Scan for the cell matching the given text and deliver its (x, y) coordinate at center. 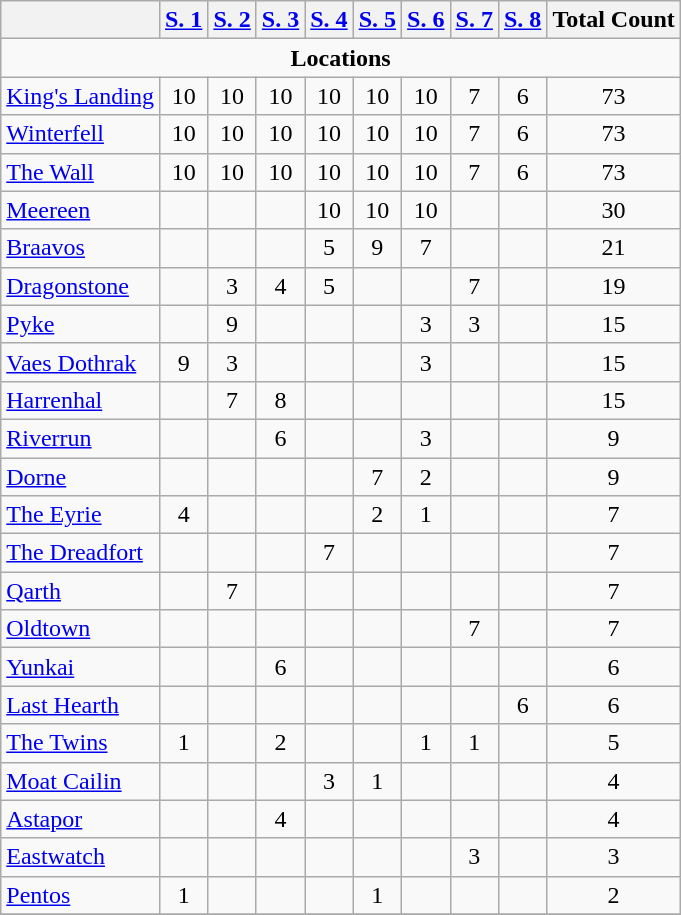
Qarth (80, 591)
The Dreadfort (80, 553)
The Twins (80, 743)
Harrenhal (80, 400)
Moat Cailin (80, 781)
S. 1 (183, 20)
The Wall (80, 172)
S. 7 (474, 20)
Total Count (614, 20)
Vaes Dothrak (80, 362)
The Eyrie (80, 515)
S. 6 (426, 20)
S. 4 (329, 20)
Meereen (80, 210)
Last Hearth (80, 705)
Riverrun (80, 438)
Dorne (80, 477)
Dragonstone (80, 286)
21 (614, 248)
S. 8 (522, 20)
Oldtown (80, 629)
King's Landing (80, 96)
Locations (341, 58)
Eastwatch (80, 857)
Astapor (80, 819)
S. 3 (280, 20)
Pyke (80, 324)
19 (614, 286)
Braavos (80, 248)
Winterfell (80, 134)
30 (614, 210)
Yunkai (80, 667)
8 (280, 400)
S. 5 (377, 20)
Pentos (80, 895)
S. 2 (232, 20)
